Determine the [x, y] coordinate at the center of the cell enclosing the given text.  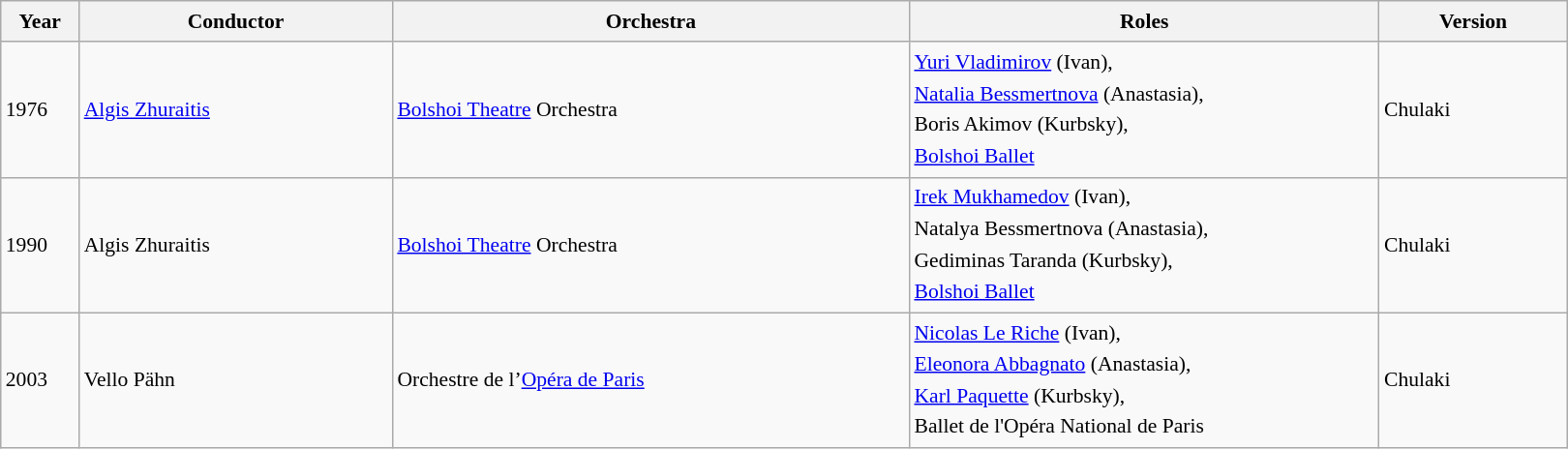
Orchestra [650, 21]
Yuri Vladimirov (Ivan),Natalia Bessmertnova (Anastasia),Boris Akimov (Kurbsky),Bolshoi Ballet [1144, 110]
Orchestre de l’Opéra de Paris [650, 380]
Vello Pähn [236, 380]
Nicolas Le Riche (Ivan),Eleonora Abbagnato (Anastasia),Karl Paquette (Kurbsky),Ballet de l'Opéra National de Paris [1144, 380]
Conductor [236, 21]
2003 [41, 380]
1976 [41, 110]
Irek Mukhamedov (Ivan),Natalya Bessmertnova (Anastasia),Gediminas Taranda (Kurbsky),Bolshoi Ballet [1144, 245]
1990 [41, 245]
Version [1473, 21]
Roles [1144, 21]
Year [41, 21]
